Output the (x, y) coordinate of the center of the cell containing the given text.  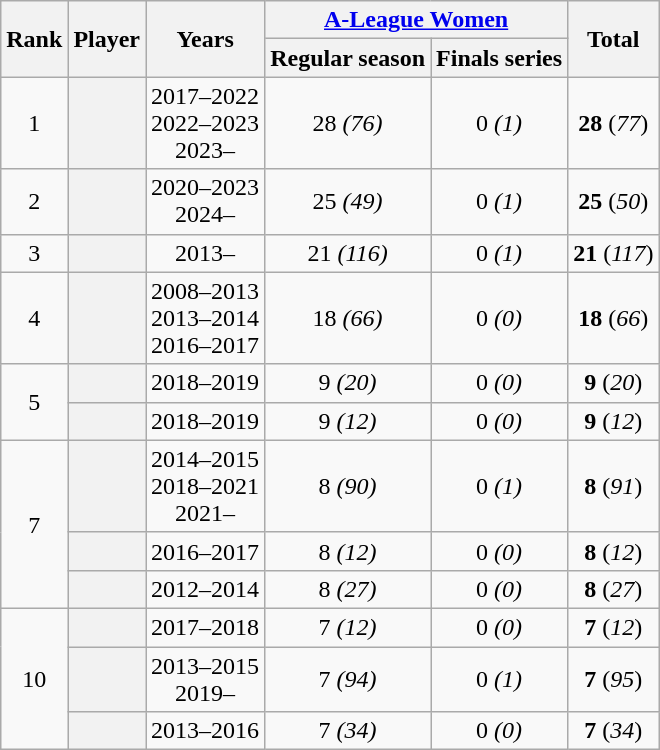
2014–20152018–20212021– (206, 486)
Years (206, 39)
2013–20152019– (206, 678)
28 (76) (348, 123)
7 (95) (614, 678)
2020–20232024– (206, 202)
2012–2014 (206, 589)
4 (34, 318)
21 (116) (348, 253)
2017–20222022–20232023– (206, 123)
5 (34, 402)
2 (34, 202)
2008–20132013–20142016–2017 (206, 318)
Player (107, 39)
2013– (206, 253)
Regular season (348, 58)
7 (94) (348, 678)
2017–2018 (206, 627)
3 (34, 253)
Rank (34, 39)
10 (34, 678)
21 (117) (614, 253)
2013–2016 (206, 731)
Total (614, 39)
Finals series (500, 58)
25 (49) (348, 202)
7 (34, 524)
8 (91) (614, 486)
28 (77) (614, 123)
1 (34, 123)
A-League Women (416, 20)
2016–2017 (206, 551)
8 (90) (348, 486)
25 (50) (614, 202)
